Locate the cell with the specified text and output its (X, Y) center coordinate. 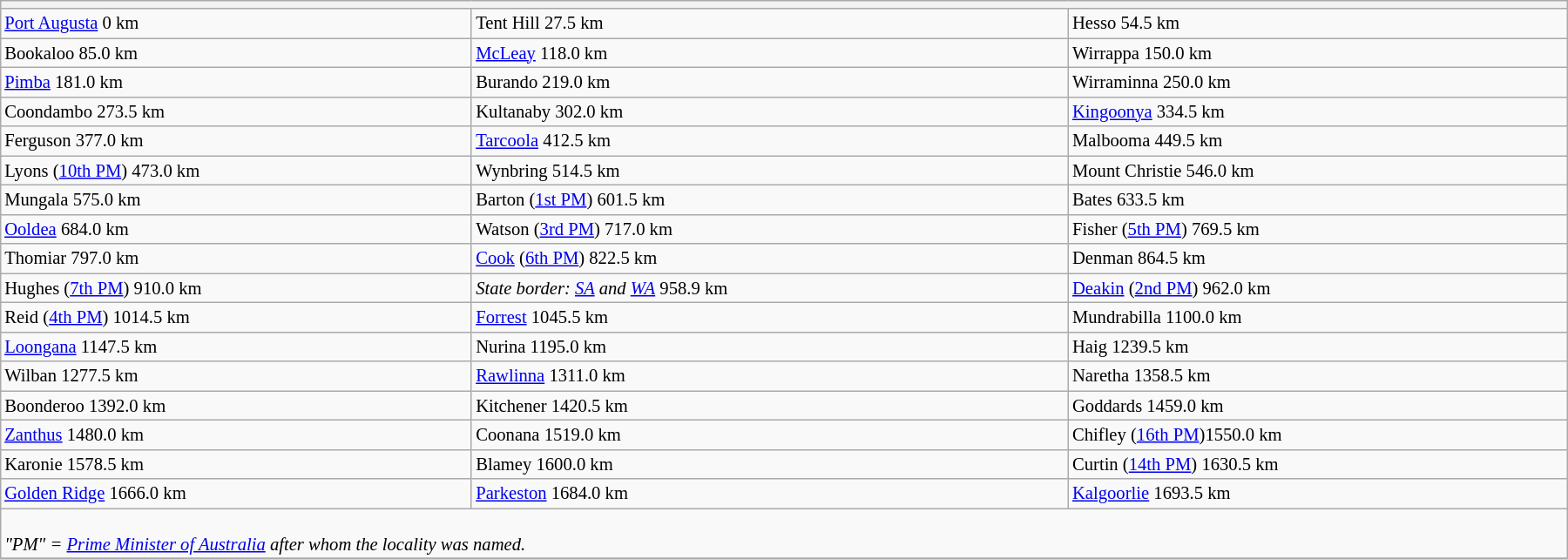
Goddards 1459.0 km (1318, 406)
Reid (4th PM) 1014.5 km (235, 318)
Hesso 54.5 km (1318, 24)
Tent Hill 27.5 km (770, 24)
Bookaloo 85.0 km (235, 53)
Mungala 575.0 km (235, 200)
Kultanaby 302.0 km (770, 111)
Blamey 1600.0 km (770, 464)
Barton (1st PM) 601.5 km (770, 200)
Boonderoo 1392.0 km (235, 406)
Mount Christie 546.0 km (1318, 171)
Ooldea 684.0 km (235, 229)
Ferguson 377.0 km (235, 141)
Karonie 1578.5 km (235, 464)
Mundrabilla 1100.0 km (1318, 318)
McLeay 118.0 km (770, 53)
Chifley (16th PM)1550.0 km (1318, 435)
Kingoonya 334.5 km (1318, 111)
Kalgoorlie 1693.5 km (1318, 494)
Zanthus 1480.0 km (235, 435)
Haig 1239.5 km (1318, 347)
Lyons (10th PM) 473.0 km (235, 171)
Coondambo 273.5 km (235, 111)
Hughes (7th PM) 910.0 km (235, 288)
Wilban 1277.5 km (235, 376)
Nurina 1195.0 km (770, 347)
Wirrappa 150.0 km (1318, 53)
Forrest 1045.5 km (770, 318)
Golden Ridge 1666.0 km (235, 494)
Rawlinna 1311.0 km (770, 376)
Tarcoola 412.5 km (770, 141)
State border: SA and WA 958.9 km (770, 288)
Loongana 1147.5 km (235, 347)
Bates 633.5 km (1318, 200)
Denman 864.5 km (1318, 259)
Curtin (14th PM) 1630.5 km (1318, 464)
Fisher (5th PM) 769.5 km (1318, 229)
Naretha 1358.5 km (1318, 376)
"PM" = Prime Minister of Australia after whom the locality was named. (784, 534)
Burando 219.0 km (770, 83)
Deakin (2nd PM) 962.0 km (1318, 288)
Parkeston 1684.0 km (770, 494)
Cook (6th PM) 822.5 km (770, 259)
Wynbring 514.5 km (770, 171)
Wirraminna 250.0 km (1318, 83)
Watson (3rd PM) 717.0 km (770, 229)
Coonana 1519.0 km (770, 435)
Pimba 181.0 km (235, 83)
Port Augusta 0 km (235, 24)
Malbooma 449.5 km (1318, 141)
Thomiar 797.0 km (235, 259)
Kitchener 1420.5 km (770, 406)
